From the cell containing the given text, extract its center point as [X, Y] coordinate. 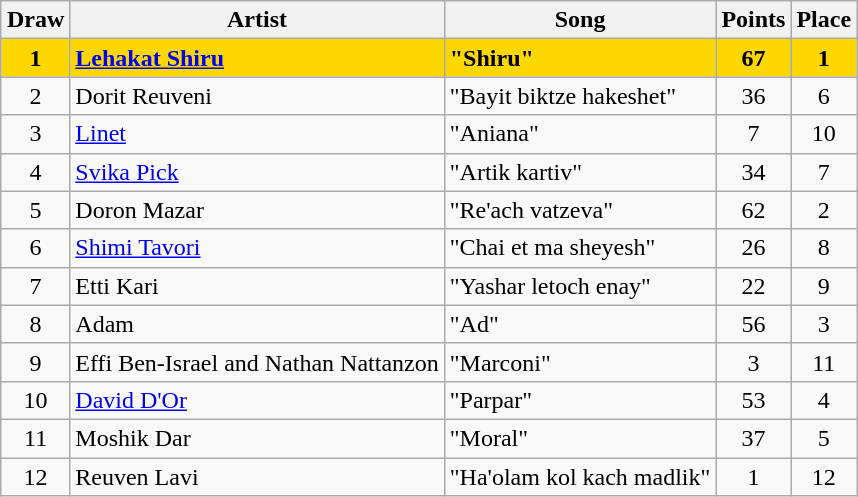
Effi Ben-Israel and Nathan Nattanzon [257, 362]
Lehakat Shiru [257, 58]
Moshik Dar [257, 438]
Doron Mazar [257, 210]
"Shiru" [580, 58]
Artist [257, 20]
26 [754, 248]
Shimi Tavori [257, 248]
Dorit Reuveni [257, 96]
"Aniana" [580, 134]
Reuven Lavi [257, 477]
Linet [257, 134]
"Marconi" [580, 362]
Song [580, 20]
56 [754, 324]
"Ha'olam kol kach madlik" [580, 477]
Adam [257, 324]
Svika Pick [257, 172]
36 [754, 96]
"Chai et ma sheyesh" [580, 248]
Points [754, 20]
"Ad" [580, 324]
"Yashar letoch enay" [580, 286]
"Bayit biktze hakeshet" [580, 96]
62 [754, 210]
37 [754, 438]
34 [754, 172]
Place [824, 20]
"Re'ach vatzeva" [580, 210]
22 [754, 286]
"Parpar" [580, 400]
"Moral" [580, 438]
67 [754, 58]
Draw [35, 20]
David D'Or [257, 400]
"Artik kartiv" [580, 172]
53 [754, 400]
Etti Kari [257, 286]
